Extract the [X, Y] coordinate from the center of the cell holding the provided text.  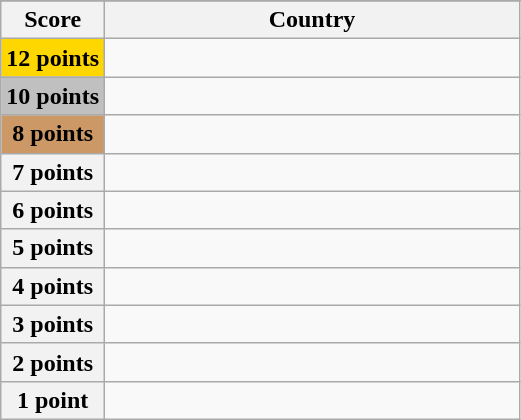
5 points [53, 248]
6 points [53, 210]
Score [53, 20]
10 points [53, 96]
Country [312, 20]
8 points [53, 134]
7 points [53, 172]
12 points [53, 58]
2 points [53, 362]
3 points [53, 324]
4 points [53, 286]
1 point [53, 400]
